Search for the cell housing the specified text and yield its (x, y) center coordinate. 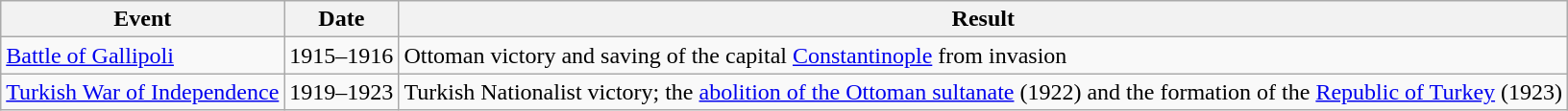
Turkish Nationalist victory; the abolition of the Ottoman sultanate (1922) and the formation of the Republic of Turkey (1923) (984, 92)
Result (984, 19)
1919–1923 (342, 92)
1915–1916 (342, 55)
Date (342, 19)
Ottoman victory and saving of the capital Constantinople from invasion (984, 55)
Event (142, 19)
Battle of Gallipoli (142, 55)
Turkish War of Independence (142, 92)
